Locate the cell with the specified text and output its (X, Y) center coordinate. 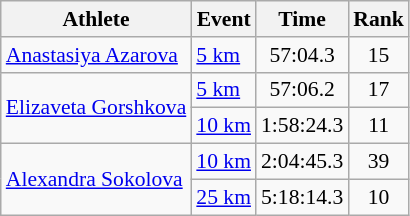
Anastasiya Azarova (96, 55)
Athlete (96, 19)
57:04.3 (302, 55)
Event (224, 19)
11 (378, 126)
15 (378, 55)
Elizaveta Gorshkova (96, 108)
Alexandra Sokolova (96, 180)
5:18:14.3 (302, 197)
2:04:45.3 (302, 162)
1:58:24.3 (302, 126)
57:06.2 (302, 90)
Rank (378, 19)
10 (378, 197)
17 (378, 90)
39 (378, 162)
Time (302, 19)
25 km (224, 197)
